From the cell containing the given text, extract its center point as (X, Y) coordinate. 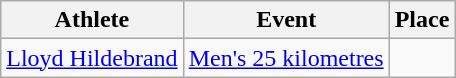
Lloyd Hildebrand (92, 58)
Athlete (92, 20)
Place (422, 20)
Event (286, 20)
Men's 25 kilometres (286, 58)
